Locate the cell with the specified text and output its (x, y) center coordinate. 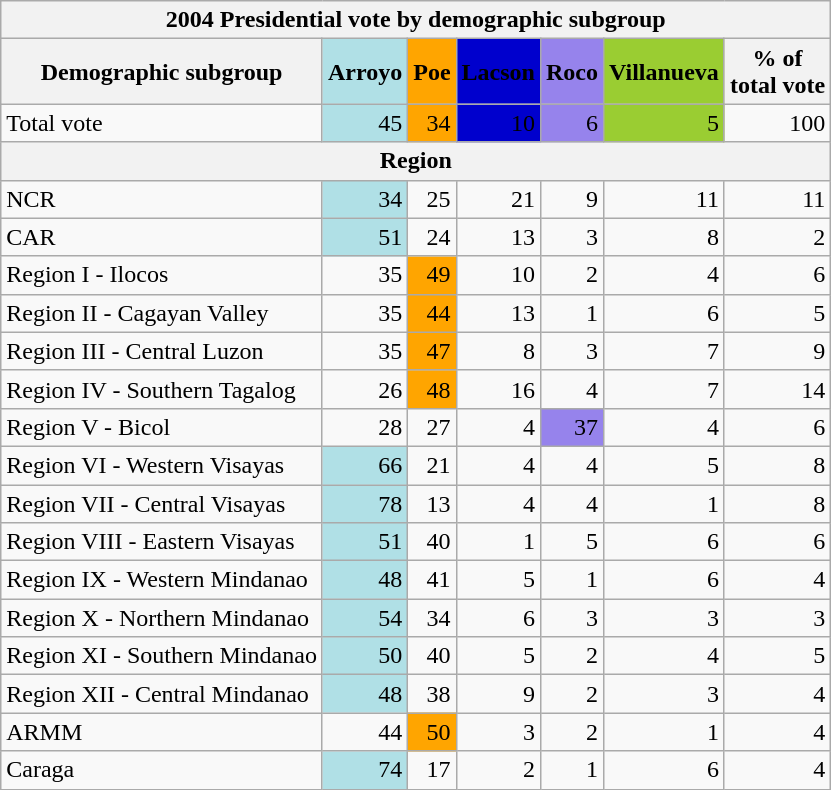
Region VI - Western Visayas (162, 465)
37 (572, 427)
Region I - Ilocos (162, 275)
38 (432, 694)
Roco (572, 72)
Arroyo (364, 72)
14 (777, 389)
28 (364, 427)
2004 Presidential vote by demographic subgroup (416, 20)
Region III - Central Luzon (162, 351)
25 (432, 199)
Villanueva (664, 72)
27 (432, 427)
Region II - Cagayan Valley (162, 313)
CAR (162, 237)
47 (432, 351)
Region VIII - Eastern Visayas (162, 542)
17 (432, 770)
ARMM (162, 732)
Total vote (162, 123)
Region XII - Central Mindanao (162, 694)
Demographic subgroup (162, 72)
% oftotal vote (777, 72)
54 (364, 618)
100 (777, 123)
49 (432, 275)
NCR (162, 199)
Caraga (162, 770)
26 (364, 389)
Region (416, 161)
78 (364, 503)
74 (364, 770)
45 (364, 123)
Region XI - Southern Mindanao (162, 656)
66 (364, 465)
24 (432, 237)
Region V - Bicol (162, 427)
41 (432, 580)
16 (498, 389)
Region VII - Central Visayas (162, 503)
Region IV - Southern Tagalog (162, 389)
Lacson (498, 72)
Poe (432, 72)
Region IX - Western Mindanao (162, 580)
Region X - Northern Mindanao (162, 618)
